Search for the cell housing the specified text and yield its [X, Y] center coordinate. 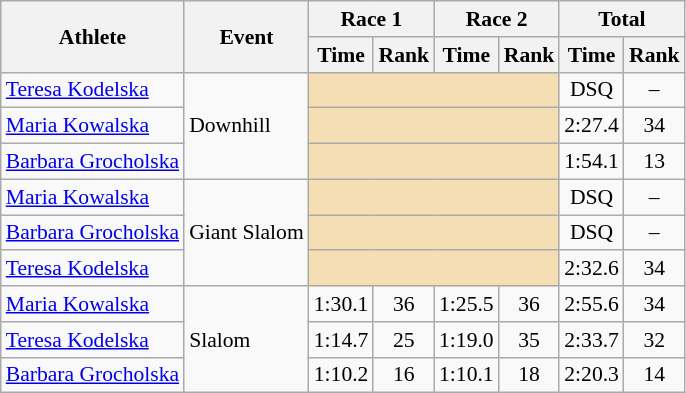
Slalom [246, 340]
14 [654, 375]
1:25.5 [466, 304]
Athlete [92, 36]
2:33.7 [592, 340]
16 [404, 375]
2:20.3 [592, 375]
1:19.0 [466, 340]
2:32.6 [592, 269]
1:54.1 [592, 162]
2:27.4 [592, 126]
Race 2 [496, 19]
Downhill [246, 126]
18 [530, 375]
1:10.2 [342, 375]
1:10.1 [466, 375]
Race 1 [372, 19]
2:55.6 [592, 304]
1:14.7 [342, 340]
Giant Slalom [246, 232]
35 [530, 340]
Total [622, 19]
25 [404, 340]
Event [246, 36]
32 [654, 340]
13 [654, 162]
1:30.1 [342, 304]
